Return the (x, y) coordinate for the center point of the cell that contains the specified text.  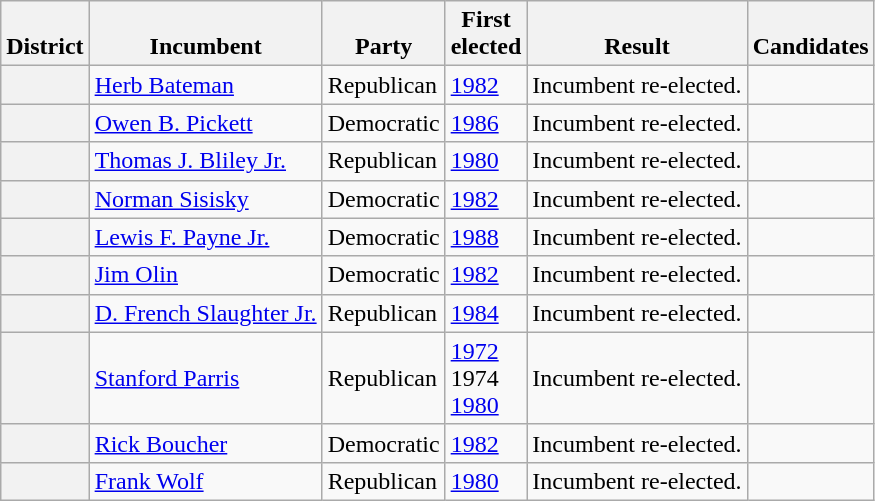
Lewis F. Payne Jr. (206, 237)
Herb Bateman (206, 85)
Owen B. Pickett (206, 123)
1988 (486, 237)
Firstelected (486, 34)
19721974 1980 (486, 378)
District (45, 34)
Party (384, 34)
Jim Olin (206, 275)
Candidates (810, 34)
Incumbent (206, 34)
1984 (486, 313)
1986 (486, 123)
Rick Boucher (206, 443)
Thomas J. Bliley Jr. (206, 161)
Stanford Parris (206, 378)
Norman Sisisky (206, 199)
Frank Wolf (206, 481)
Result (637, 34)
D. French Slaughter Jr. (206, 313)
